Search for the cell housing the specified text and yield its [X, Y] center coordinate. 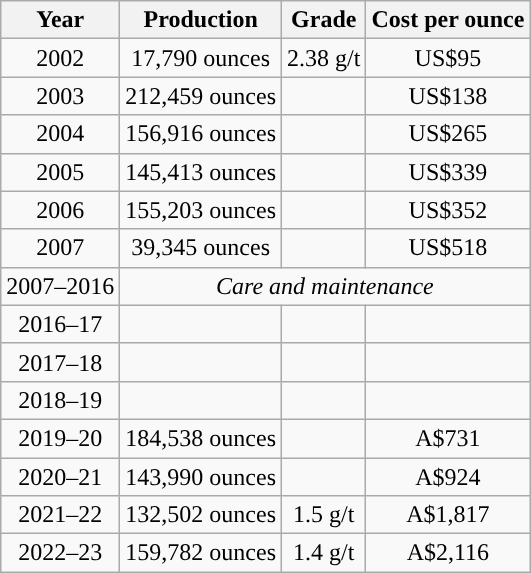
2003 [60, 96]
US$518 [448, 248]
155,203 ounces [201, 210]
159,782 ounces [201, 553]
A$731 [448, 438]
2007 [60, 248]
184,538 ounces [201, 438]
US$352 [448, 210]
17,790 ounces [201, 58]
A$924 [448, 477]
Production [201, 20]
2002 [60, 58]
143,990 ounces [201, 477]
132,502 ounces [201, 515]
2005 [60, 172]
2018–19 [60, 400]
2006 [60, 210]
US$339 [448, 172]
2022–23 [60, 553]
1.4 g/t [324, 553]
Year [60, 20]
US$95 [448, 58]
2017–18 [60, 362]
2.38 g/t [324, 58]
A$1,817 [448, 515]
Cost per ounce [448, 20]
2021–22 [60, 515]
156,916 ounces [201, 134]
2019–20 [60, 438]
Grade [324, 20]
145,413 ounces [201, 172]
US$138 [448, 96]
A$2,116 [448, 553]
1.5 g/t [324, 515]
2007–2016 [60, 286]
2016–17 [60, 324]
2004 [60, 134]
2020–21 [60, 477]
US$265 [448, 134]
212,459 ounces [201, 96]
Care and maintenance [325, 286]
39,345 ounces [201, 248]
